Locate the cell with the specified text and output its [x, y] center coordinate. 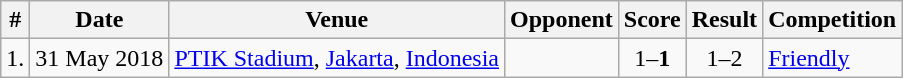
1–2 [724, 58]
1. [16, 58]
# [16, 20]
Score [652, 20]
Date [100, 20]
Competition [832, 20]
Venue [337, 20]
PTIK Stadium, Jakarta, Indonesia [337, 58]
Friendly [832, 58]
1–1 [652, 58]
31 May 2018 [100, 58]
Opponent [562, 20]
Result [724, 20]
